For the text-containing cell, return its midpoint in [X, Y] coordinate format. 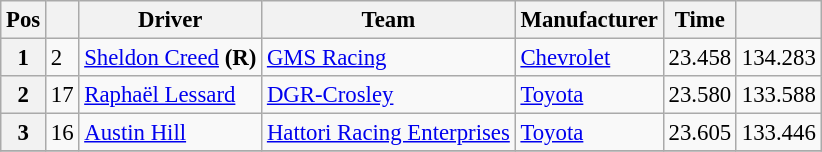
Manufacturer [589, 20]
3 [24, 133]
133.588 [778, 95]
23.605 [700, 133]
17 [62, 95]
Hattori Racing Enterprises [389, 133]
Team [389, 20]
Austin Hill [170, 133]
Raphaël Lessard [170, 95]
1 [24, 58]
DGR-Crosley [389, 95]
23.458 [700, 58]
133.446 [778, 133]
Sheldon Creed (R) [170, 58]
Chevrolet [589, 58]
Driver [170, 20]
134.283 [778, 58]
23.580 [700, 95]
GMS Racing [389, 58]
Pos [24, 20]
16 [62, 133]
Time [700, 20]
